Output the [X, Y] coordinate of the center of the cell containing the given text.  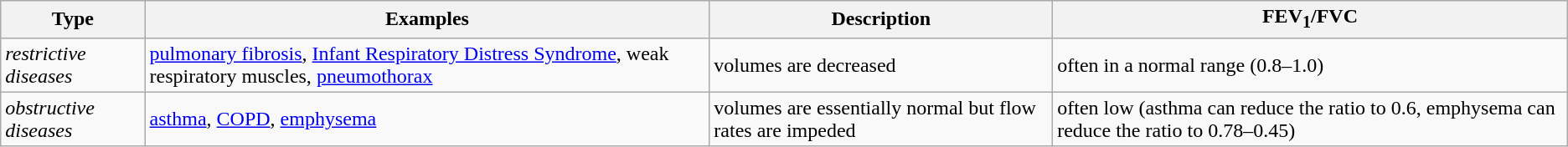
restrictive diseases [73, 65]
asthma, COPD, emphysema [427, 119]
FEV1/FVC [1310, 19]
volumes are decreased [881, 65]
often low (asthma can reduce the ratio to 0.6, emphysema can reduce the ratio to 0.78–0.45) [1310, 119]
Description [881, 19]
obstructive diseases [73, 119]
often in a normal range (0.8–1.0) [1310, 65]
Examples [427, 19]
pulmonary fibrosis, Infant Respiratory Distress Syndrome, weak respiratory muscles, pneumothorax [427, 65]
Type [73, 19]
volumes are essentially normal but flow rates are impeded [881, 119]
